Provide the [X, Y] coordinate of the cell's center where the given text is located.  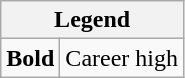
Bold [30, 58]
Legend [92, 20]
Career high [122, 58]
